Search for the cell housing the specified text and yield its (X, Y) center coordinate. 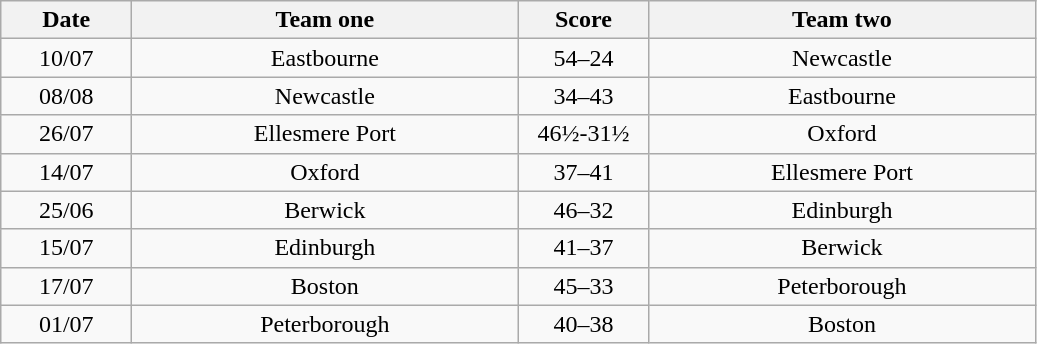
45–33 (584, 286)
15/07 (66, 248)
26/07 (66, 134)
10/07 (66, 58)
46½-31½ (584, 134)
46–32 (584, 210)
34–43 (584, 96)
Date (66, 20)
14/07 (66, 172)
25/06 (66, 210)
40–38 (584, 324)
Team one (325, 20)
41–37 (584, 248)
17/07 (66, 286)
54–24 (584, 58)
08/08 (66, 96)
Score (584, 20)
01/07 (66, 324)
37–41 (584, 172)
Team two (842, 20)
